Determine the (X, Y) coordinate at the center of the cell enclosing the given text.  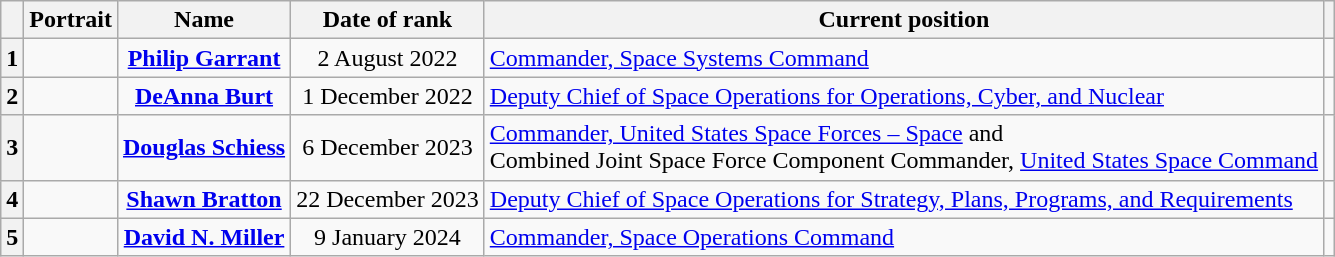
Portrait (71, 20)
1 (12, 58)
4 (12, 199)
Name (204, 20)
David N. Miller (204, 237)
3 (12, 148)
Deputy Chief of Space Operations for Operations, Cyber, and Nuclear (904, 96)
Commander, Space Operations Command (904, 237)
Shawn Bratton (204, 199)
2 (12, 96)
5 (12, 237)
9 January 2024 (388, 237)
Date of rank (388, 20)
Deputy Chief of Space Operations for Strategy, Plans, Programs, and Requirements (904, 199)
Commander, Space Systems Command (904, 58)
Current position (904, 20)
Douglas Schiess (204, 148)
2 August 2022 (388, 58)
Commander, United States Space Forces – Space andCombined Joint Space Force Component Commander, United States Space Command (904, 148)
22 December 2023 (388, 199)
DeAnna Burt (204, 96)
6 December 2023 (388, 148)
1 December 2022 (388, 96)
Philip Garrant (204, 58)
